From the cell containing the given text, extract its center point as [x, y] coordinate. 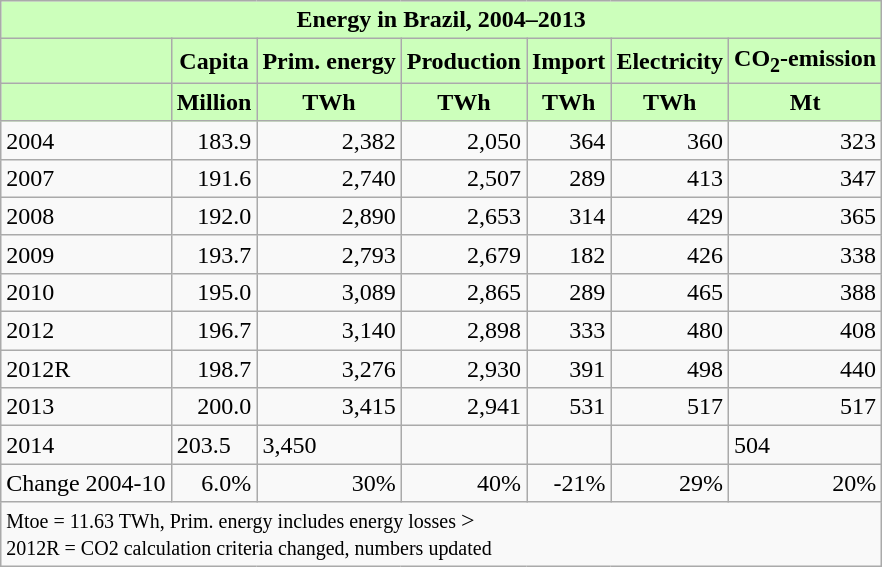
314 [568, 216]
Mtoe = 11.63 TWh, Prim. energy includes energy losses >2012R = CO2 calculation criteria changed, numbers updated [442, 534]
2004 [86, 140]
29% [670, 483]
182 [568, 254]
531 [568, 407]
2012 [86, 331]
Capita [214, 61]
Prim. energy [329, 61]
2,865 [464, 292]
2014 [86, 445]
465 [670, 292]
338 [806, 254]
195.0 [214, 292]
365 [806, 216]
429 [670, 216]
2,679 [464, 254]
480 [670, 331]
504 [806, 445]
Million [214, 102]
2,793 [329, 254]
2,941 [464, 407]
2,653 [464, 216]
388 [806, 292]
2,898 [464, 331]
360 [670, 140]
2,507 [464, 178]
6.0% [214, 483]
440 [806, 369]
2,890 [329, 216]
Energy in Brazil, 2004–2013 [442, 20]
2007 [86, 178]
200.0 [214, 407]
2013 [86, 407]
2010 [86, 292]
Import [568, 61]
40% [464, 483]
413 [670, 178]
Production [464, 61]
2,740 [329, 178]
3,450 [329, 445]
3,415 [329, 407]
3,276 [329, 369]
3,140 [329, 331]
196.7 [214, 331]
183.9 [214, 140]
193.7 [214, 254]
426 [670, 254]
2009 [86, 254]
Electricity [670, 61]
2012R [86, 369]
498 [670, 369]
408 [806, 331]
2,050 [464, 140]
CO2-emission [806, 61]
191.6 [214, 178]
323 [806, 140]
198.7 [214, 369]
2,382 [329, 140]
3,089 [329, 292]
Mt [806, 102]
Change 2004-10 [86, 483]
-21% [568, 483]
2008 [86, 216]
391 [568, 369]
192.0 [214, 216]
20% [806, 483]
364 [568, 140]
333 [568, 331]
203.5 [214, 445]
2,930 [464, 369]
347 [806, 178]
30% [329, 483]
